Provide the (x, y) coordinate of the cell's center where the given text is located.  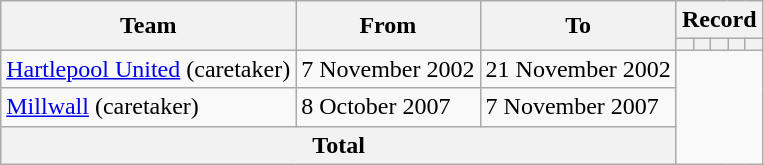
7 November 2002 (388, 69)
Team (148, 26)
Total (339, 145)
Record (719, 20)
From (388, 26)
7 November 2007 (578, 107)
21 November 2002 (578, 69)
8 October 2007 (388, 107)
Hartlepool United (caretaker) (148, 69)
To (578, 26)
Millwall (caretaker) (148, 107)
